Search for the cell housing the specified text and yield its (X, Y) center coordinate. 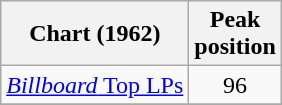
96 (235, 85)
Peakposition (235, 34)
Billboard Top LPs (95, 85)
Chart (1962) (95, 34)
